Scan for the cell matching the given text and deliver its (X, Y) coordinate at center. 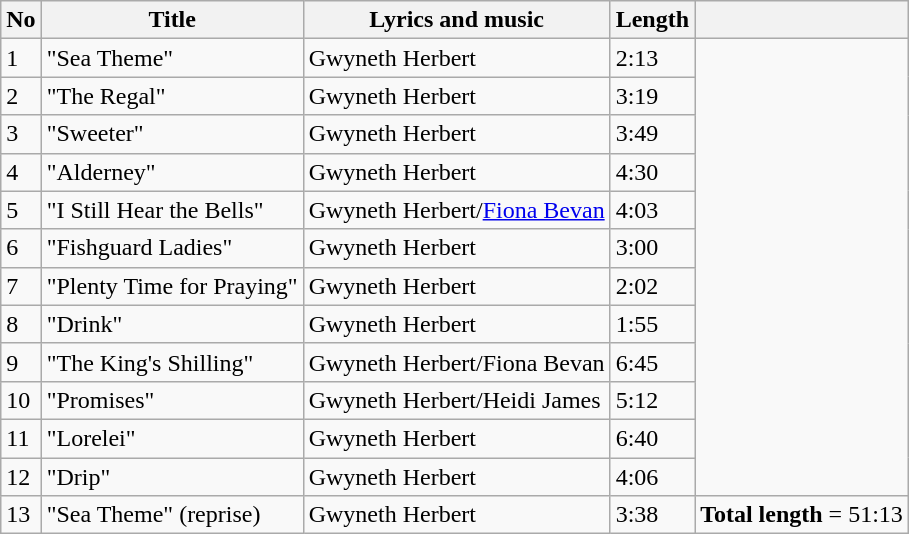
4:06 (652, 477)
3:00 (652, 248)
10 (21, 400)
"Alderney" (172, 172)
13 (21, 515)
"Promises" (172, 400)
Total length = 51:13 (802, 515)
"Sweeter" (172, 134)
4:03 (652, 210)
11 (21, 438)
"The Regal" (172, 96)
6:40 (652, 438)
Length (652, 20)
4 (21, 172)
Lyrics and music (456, 20)
3 (21, 134)
6 (21, 248)
12 (21, 477)
Gwyneth Herbert/Heidi James (456, 400)
"Lorelei" (172, 438)
"I Still Hear the Bells" (172, 210)
4:30 (652, 172)
1 (21, 58)
"Sea Theme" (reprise) (172, 515)
1:55 (652, 324)
5 (21, 210)
No (21, 20)
3:49 (652, 134)
"Drink" (172, 324)
2 (21, 96)
7 (21, 286)
5:12 (652, 400)
"Drip" (172, 477)
2:13 (652, 58)
"Plenty Time for Praying" (172, 286)
"Fishguard Ladies" (172, 248)
2:02 (652, 286)
"The King's Shilling" (172, 362)
3:19 (652, 96)
9 (21, 362)
3:38 (652, 515)
8 (21, 324)
6:45 (652, 362)
Title (172, 20)
"Sea Theme" (172, 58)
